Search for the cell housing the specified text and yield its (X, Y) center coordinate. 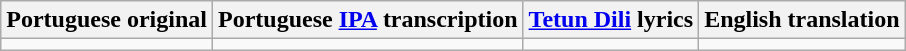
Tetun Dili lyrics (611, 20)
English translation (802, 20)
Portuguese original (107, 20)
Portuguese IPA transcription (368, 20)
